Locate the cell with the specified text and output its [x, y] center coordinate. 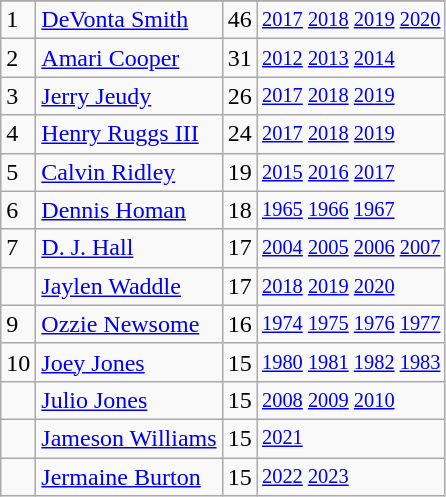
16 [240, 324]
2004 2005 2006 2007 [351, 248]
2015 2016 2017 [351, 172]
1 [18, 20]
10 [18, 362]
Jermaine Burton [129, 477]
7 [18, 248]
D. J. Hall [129, 248]
2008 2009 2010 [351, 400]
18 [240, 210]
Calvin Ridley [129, 172]
2018 2019 2020 [351, 286]
2021 [351, 438]
1980 1981 1982 1983 [351, 362]
46 [240, 20]
Jerry Jeudy [129, 96]
Julio Jones [129, 400]
DeVonta Smith [129, 20]
19 [240, 172]
2 [18, 58]
Dennis Homan [129, 210]
Henry Ruggs III [129, 134]
2022 2023 [351, 477]
6 [18, 210]
2012 2013 2014 [351, 58]
Ozzie Newsome [129, 324]
Jaylen Waddle [129, 286]
9 [18, 324]
3 [18, 96]
1965 1966 1967 [351, 210]
4 [18, 134]
31 [240, 58]
2017 2018 2019 2020 [351, 20]
24 [240, 134]
Joey Jones [129, 362]
1974 1975 1976 1977 [351, 324]
5 [18, 172]
26 [240, 96]
Amari Cooper [129, 58]
Jameson Williams [129, 438]
